Provide the (X, Y) coordinate of the cell's center where the given text is located.  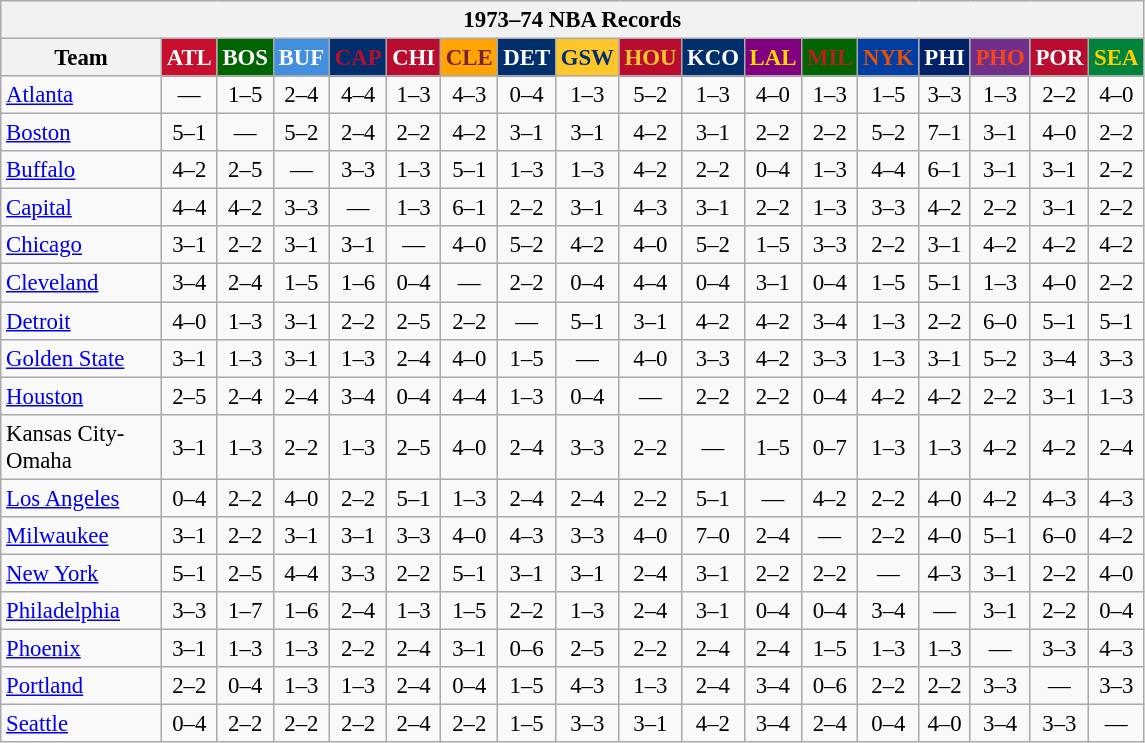
CAP (358, 58)
Capital (82, 208)
Houston (82, 396)
7–0 (714, 536)
CHI (414, 58)
Detroit (82, 321)
BUF (301, 58)
Boston (82, 133)
KCO (714, 58)
PHO (1000, 58)
Los Angeles (82, 498)
NYK (888, 58)
POR (1060, 58)
BOS (245, 58)
PHI (944, 58)
Cleveland (82, 283)
New York (82, 573)
1973–74 NBA Records (572, 20)
Philadelphia (82, 611)
SEA (1116, 58)
Buffalo (82, 170)
1–7 (245, 611)
Chicago (82, 245)
HOU (650, 58)
CLE (470, 58)
ATL (189, 58)
Team (82, 58)
Kansas City-Omaha (82, 446)
LAL (772, 58)
Portland (82, 686)
0–7 (830, 446)
Seattle (82, 724)
MIL (830, 58)
GSW (587, 58)
Milwaukee (82, 536)
Golden State (82, 358)
DET (526, 58)
7–1 (944, 133)
Phoenix (82, 648)
Atlanta (82, 95)
